Find where the given text appears and provide that cell's center as (x, y) coordinate. 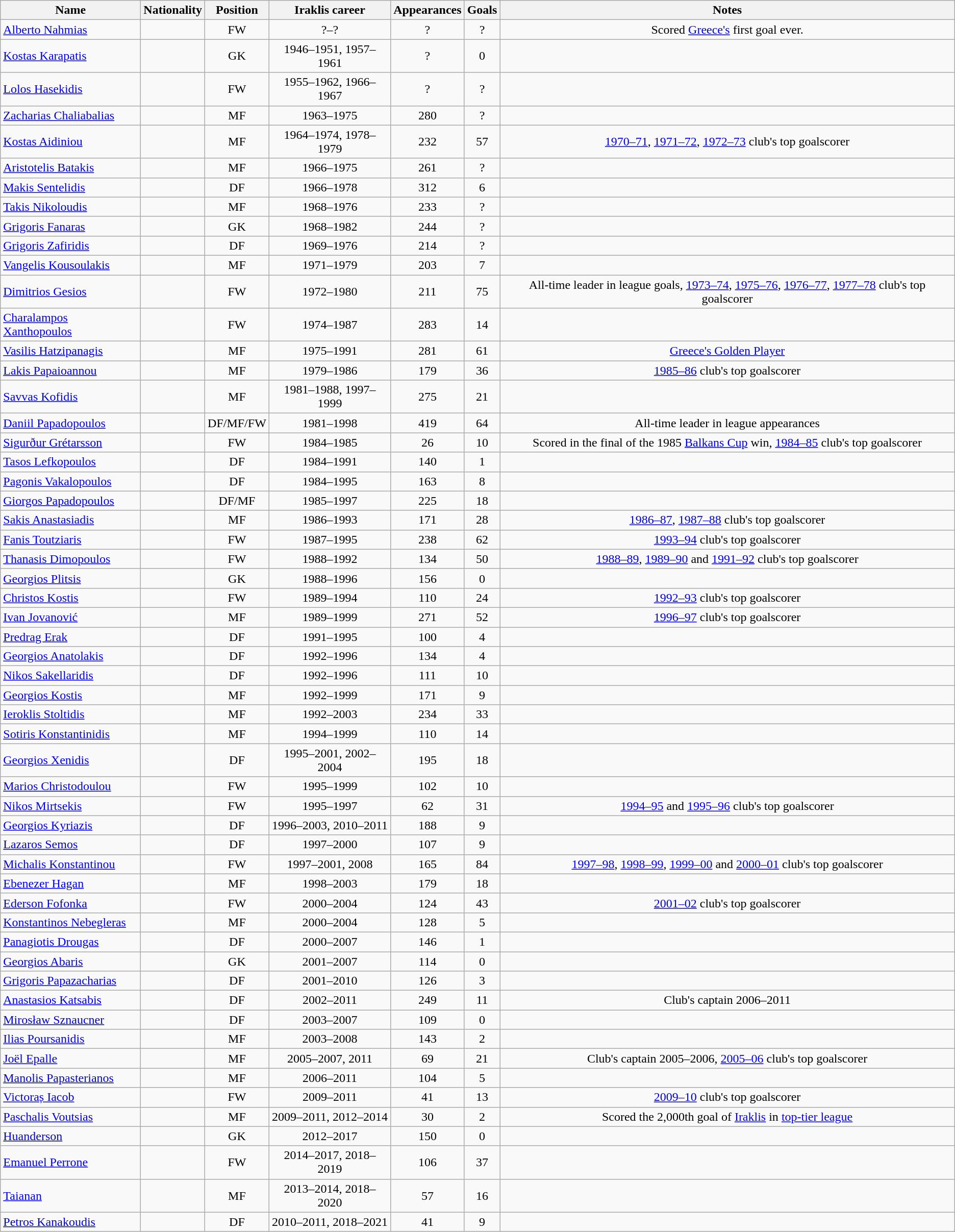
1993–94 club's top goalscorer (727, 539)
1997–2001, 2008 (330, 864)
Sigurður Grétarsson (70, 442)
2005–2007, 2011 (330, 1058)
Aristotelis Batakis (70, 168)
Taianan (70, 1195)
1946–1951, 1957–1961 (330, 56)
275 (428, 397)
Dimitrios Gesios (70, 291)
Sakis Anastasiadis (70, 520)
Grigoris Papazacharias (70, 981)
281 (428, 351)
Christos Kostis (70, 598)
2001–02 club's top goalscorer (727, 903)
Lakis Papaioannou (70, 371)
140 (428, 462)
1984–1985 (330, 442)
Predrag Erak (70, 636)
Ederson Fofonka (70, 903)
Grigoris Zafiridis (70, 245)
1979–1986 (330, 371)
188 (428, 825)
Ieroklis Stoltidis (70, 714)
1981–1988, 1997–1999 (330, 397)
1998–2003 (330, 883)
Konstantinos Nebegleras (70, 922)
Mirosław Sznaucner (70, 1020)
104 (428, 1078)
6 (482, 187)
195 (428, 760)
1986–87, 1987–88 club's top goalscorer (727, 520)
233 (428, 207)
1963–1975 (330, 115)
Savvas Kofidis (70, 397)
1988–1992 (330, 559)
1996–2003, 2010–2011 (330, 825)
211 (428, 291)
33 (482, 714)
2002–2011 (330, 1000)
Georgios Anatolakis (70, 656)
Georgios Plitsis (70, 578)
31 (482, 806)
Georgios Abaris (70, 961)
1970–71, 1971–72, 1972–73 club's top goalscorer (727, 142)
2003–2007 (330, 1020)
1968–1982 (330, 226)
Club's captain 2005–2006, 2005–06 club's top goalscorer (727, 1058)
2014–2017, 2018–2019 (330, 1163)
Appearances (428, 10)
271 (428, 617)
Panagiotis Drougas (70, 942)
1997–2000 (330, 845)
156 (428, 578)
Vangelis Kousoulakis (70, 265)
8 (482, 481)
1971–1979 (330, 265)
Emanuel Perrone (70, 1163)
Pagonis Vakalopoulos (70, 481)
1966–1975 (330, 168)
Scored Greece's first goal ever. (727, 30)
2001–2010 (330, 981)
1968–1976 (330, 207)
3 (482, 981)
1985–86 club's top goalscorer (727, 371)
1955–1962, 1966–1967 (330, 89)
Takis Nikoloudis (70, 207)
2003–2008 (330, 1039)
232 (428, 142)
?–? (330, 30)
114 (428, 961)
1994–95 and 1995–96 club's top goalscorer (727, 806)
Grigoris Fanaras (70, 226)
109 (428, 1020)
DF/MF/FW (237, 423)
1992–93 club's top goalscorer (727, 598)
1996–97 club's top goalscorer (727, 617)
2010–2011, 2018–2021 (330, 1222)
280 (428, 115)
16 (482, 1195)
84 (482, 864)
1986–1993 (330, 520)
1991–1995 (330, 636)
419 (428, 423)
Victoraș Iacob (70, 1097)
106 (428, 1163)
Petros Kanakoudis (70, 1222)
1997–98, 1998–99, 1999–00 and 2000–01 club's top goalscorer (727, 864)
1964–1974, 1978–1979 (330, 142)
163 (428, 481)
Lazaros Semos (70, 845)
7 (482, 265)
Nikos Sakellaridis (70, 676)
Paschalis Voutsias (70, 1117)
214 (428, 245)
Ebenezer Hagan (70, 883)
50 (482, 559)
312 (428, 187)
1974–1987 (330, 325)
36 (482, 371)
Georgios Kostis (70, 695)
Tasos Lefkopoulos (70, 462)
All-time leader in league goals, 1973–74, 1975–76, 1976–77, 1977–78 club's top goalscorer (727, 291)
Huanderson (70, 1136)
Iraklis career (330, 10)
Ilias Poursanidis (70, 1039)
107 (428, 845)
126 (428, 981)
Marios Christodoulou (70, 786)
Kostas Aidiniou (70, 142)
Goals (482, 10)
2012–2017 (330, 1136)
2001–2007 (330, 961)
11 (482, 1000)
1985–1997 (330, 501)
1994–1999 (330, 734)
37 (482, 1163)
1992–2003 (330, 714)
61 (482, 351)
146 (428, 942)
1989–1994 (330, 598)
Alberto Nahmias (70, 30)
Scored the 2,000th goal of Iraklis in top-tier league (727, 1117)
150 (428, 1136)
Fanis Toutziaris (70, 539)
1975–1991 (330, 351)
249 (428, 1000)
Name (70, 10)
Greece's Golden Player (727, 351)
Nikos Mirtsekis (70, 806)
24 (482, 598)
Club's captain 2006–2011 (727, 1000)
283 (428, 325)
Position (237, 10)
238 (428, 539)
Kostas Karapatis (70, 56)
Anastasios Katsabis (70, 1000)
28 (482, 520)
143 (428, 1039)
DF/MF (237, 501)
1992–1999 (330, 695)
Thanasis Dimopoulos (70, 559)
225 (428, 501)
Vasilis Hatzipanagis (70, 351)
43 (482, 903)
Charalampos Xanthopoulos (70, 325)
261 (428, 168)
52 (482, 617)
Lolos Hasekidis (70, 89)
69 (428, 1058)
244 (428, 226)
Notes (727, 10)
2006–2011 (330, 1078)
124 (428, 903)
1988–89, 1989–90 and 1991–92 club's top goalscorer (727, 559)
13 (482, 1097)
Giorgos Papadopoulos (70, 501)
111 (428, 676)
Ivan Jovanović (70, 617)
Manolis Papasterianos (70, 1078)
1989–1999 (330, 617)
2009–2011, 2012–2014 (330, 1117)
Sotiris Konstantinidis (70, 734)
Nationality (173, 10)
75 (482, 291)
Michalis Konstantinou (70, 864)
64 (482, 423)
Georgios Kyriazis (70, 825)
1972–1980 (330, 291)
165 (428, 864)
1981–1998 (330, 423)
128 (428, 922)
1984–1991 (330, 462)
1966–1978 (330, 187)
1984–1995 (330, 481)
1995–1999 (330, 786)
1995–2001, 2002–2004 (330, 760)
1969–1976 (330, 245)
1988–1996 (330, 578)
26 (428, 442)
Makis Sentelidis (70, 187)
Daniil Papadopoulos (70, 423)
2013–2014, 2018–2020 (330, 1195)
30 (428, 1117)
2009–10 club's top goalscorer (727, 1097)
1995–1997 (330, 806)
All-time leader in league appearances (727, 423)
203 (428, 265)
100 (428, 636)
Zacharias Chaliabalias (70, 115)
2000–2007 (330, 942)
234 (428, 714)
2009–2011 (330, 1097)
102 (428, 786)
Joël Epalle (70, 1058)
1987–1995 (330, 539)
Georgios Xenidis (70, 760)
Scored in the final of the 1985 Balkans Cup win, 1984–85 club's top goalscorer (727, 442)
